Provide the [x, y] coordinate of the cell's center where the given text is located.  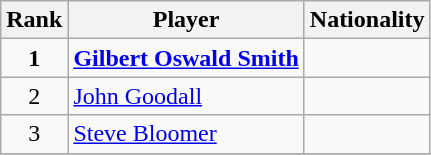
2 [34, 96]
1 [34, 58]
3 [34, 134]
Gilbert Oswald Smith [186, 58]
Rank [34, 20]
Steve Bloomer [186, 134]
Nationality [367, 20]
John Goodall [186, 96]
Player [186, 20]
